Scan for the cell matching the given text and deliver its (x, y) coordinate at center. 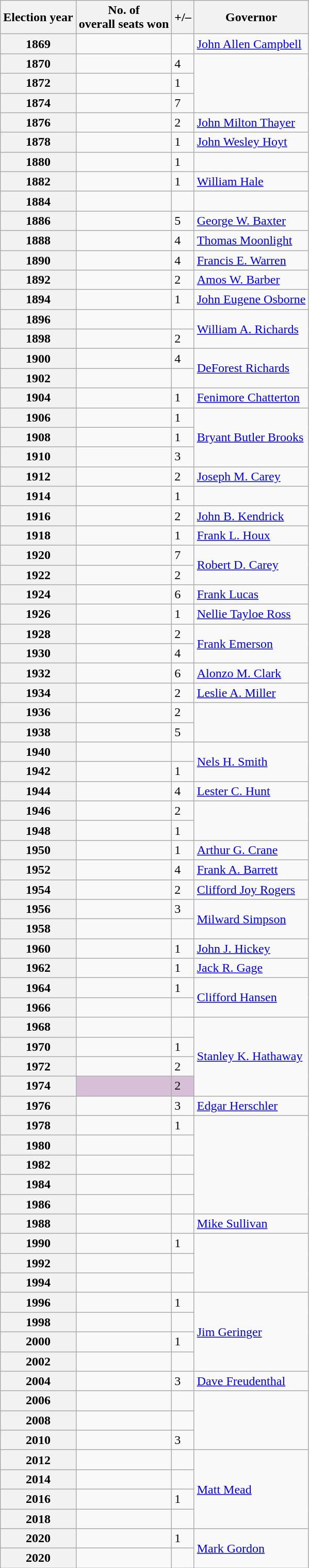
Edgar Herschler (251, 1106)
Jim Geringer (251, 1332)
1922 (38, 575)
1884 (38, 201)
2010 (38, 1440)
2002 (38, 1361)
1976 (38, 1106)
1894 (38, 300)
John Wesley Hoyt (251, 142)
Frank A. Barrett (251, 870)
1920 (38, 555)
1912 (38, 476)
Robert D. Carey (251, 565)
1928 (38, 634)
John B. Kendrick (251, 516)
1998 (38, 1322)
Nellie Tayloe Ross (251, 614)
Thomas Moonlight (251, 240)
1992 (38, 1263)
1978 (38, 1125)
2016 (38, 1499)
1898 (38, 339)
2018 (38, 1518)
1972 (38, 1066)
1916 (38, 516)
1948 (38, 830)
Matt Mead (251, 1489)
1924 (38, 595)
Clifford Hansen (251, 998)
1888 (38, 240)
Election year (38, 18)
1882 (38, 181)
1876 (38, 122)
Francis E. Warren (251, 260)
1906 (38, 417)
1962 (38, 968)
John Allen Campbell (251, 44)
1944 (38, 791)
1870 (38, 64)
Milward Simpson (251, 919)
1968 (38, 1027)
1984 (38, 1184)
John Milton Thayer (251, 122)
1932 (38, 673)
2006 (38, 1401)
William A. Richards (251, 329)
1990 (38, 1244)
+/– (183, 18)
John Eugene Osborne (251, 300)
Dave Freudenthal (251, 1381)
1910 (38, 457)
1880 (38, 162)
Arthur G. Crane (251, 850)
1892 (38, 280)
1934 (38, 693)
Joseph M. Carey (251, 476)
1936 (38, 712)
William Hale (251, 181)
1872 (38, 83)
Alonzo M. Clark (251, 673)
Leslie A. Miller (251, 693)
Clifford Joy Rogers (251, 889)
1988 (38, 1224)
1952 (38, 870)
Frank L. Houx (251, 535)
1950 (38, 850)
1940 (38, 752)
Frank Lucas (251, 595)
1869 (38, 44)
1926 (38, 614)
1964 (38, 988)
1966 (38, 1007)
1974 (38, 1086)
2012 (38, 1460)
Mark Gordon (251, 1548)
1954 (38, 889)
1896 (38, 319)
1918 (38, 535)
Governor (251, 18)
Jack R. Gage (251, 968)
1902 (38, 378)
1994 (38, 1283)
1960 (38, 949)
1942 (38, 771)
DeForest Richards (251, 368)
2014 (38, 1479)
Mike Sullivan (251, 1224)
Fenimore Chatterton (251, 398)
No. ofoverall seats won (124, 18)
John J. Hickey (251, 949)
1886 (38, 221)
1890 (38, 260)
1970 (38, 1047)
1914 (38, 496)
1874 (38, 103)
1958 (38, 929)
Stanley K. Hathaway (251, 1057)
2000 (38, 1342)
1982 (38, 1165)
Nels H. Smith (251, 762)
1980 (38, 1145)
1956 (38, 909)
1900 (38, 359)
1930 (38, 654)
Lester C. Hunt (251, 791)
1938 (38, 732)
1878 (38, 142)
2008 (38, 1420)
2004 (38, 1381)
George W. Baxter (251, 221)
1908 (38, 437)
1946 (38, 811)
Bryant Butler Brooks (251, 437)
Frank Emerson (251, 644)
1986 (38, 1204)
1904 (38, 398)
Amos W. Barber (251, 280)
1996 (38, 1302)
